Return (X, Y) of the center of cell containing provided text 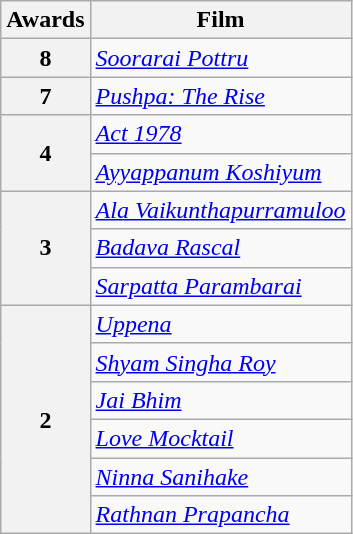
Badava Rascal (220, 248)
Awards (46, 20)
7 (46, 96)
Ayyappanum Koshiyum (220, 172)
Pushpa: The Rise (220, 96)
2 (46, 419)
Sarpatta Parambarai (220, 286)
Rathnan Prapancha (220, 515)
Act 1978 (220, 134)
Uppena (220, 324)
4 (46, 153)
Ala Vaikunthapurramuloo (220, 210)
Film (220, 20)
Soorarai Pottru (220, 58)
Ninna Sanihake (220, 477)
Love Mocktail (220, 438)
Shyam Singha Roy (220, 362)
Jai Bhim (220, 400)
8 (46, 58)
3 (46, 248)
